From the cell containing the given text, extract its center point as [x, y] coordinate. 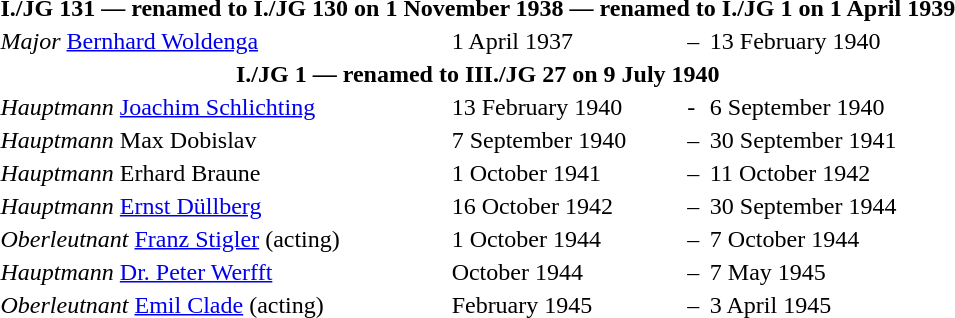
- [696, 107]
7 September 1940 [566, 140]
1 April 1937 [566, 41]
1 October 1944 [566, 239]
16 October 1942 [566, 206]
1 October 1941 [566, 173]
13 February 1940 [566, 107]
October 1944 [566, 272]
